Return the [X, Y] coordinate for the center point of the cell that contains the specified text.  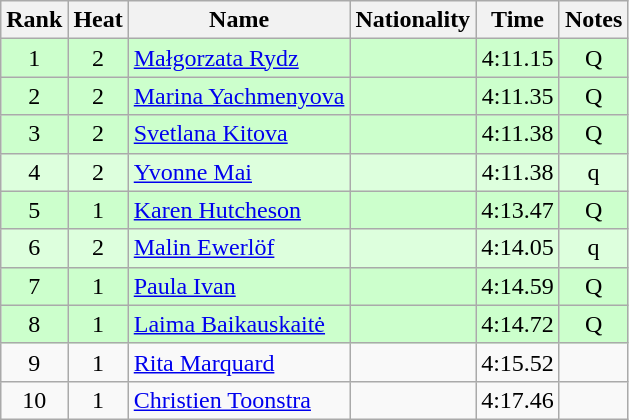
Rita Marquard [239, 362]
Laima Baikauskaitė [239, 324]
Nationality [413, 20]
Rank [34, 20]
9 [34, 362]
Małgorzata Rydz [239, 58]
4:11.35 [518, 96]
Paula Ivan [239, 286]
5 [34, 210]
Time [518, 20]
Karen Hutcheson [239, 210]
4:13.47 [518, 210]
4:14.59 [518, 286]
Heat [98, 20]
Marina Yachmenyova [239, 96]
6 [34, 248]
4:17.46 [518, 400]
Name [239, 20]
Christien Toonstra [239, 400]
3 [34, 134]
Yvonne Mai [239, 172]
10 [34, 400]
Notes [593, 20]
8 [34, 324]
4:11.15 [518, 58]
4:15.52 [518, 362]
4:14.72 [518, 324]
Svetlana Kitova [239, 134]
4 [34, 172]
4:14.05 [518, 248]
Malin Ewerlöf [239, 248]
7 [34, 286]
